Scan for the cell matching the given text and deliver its [X, Y] coordinate at center. 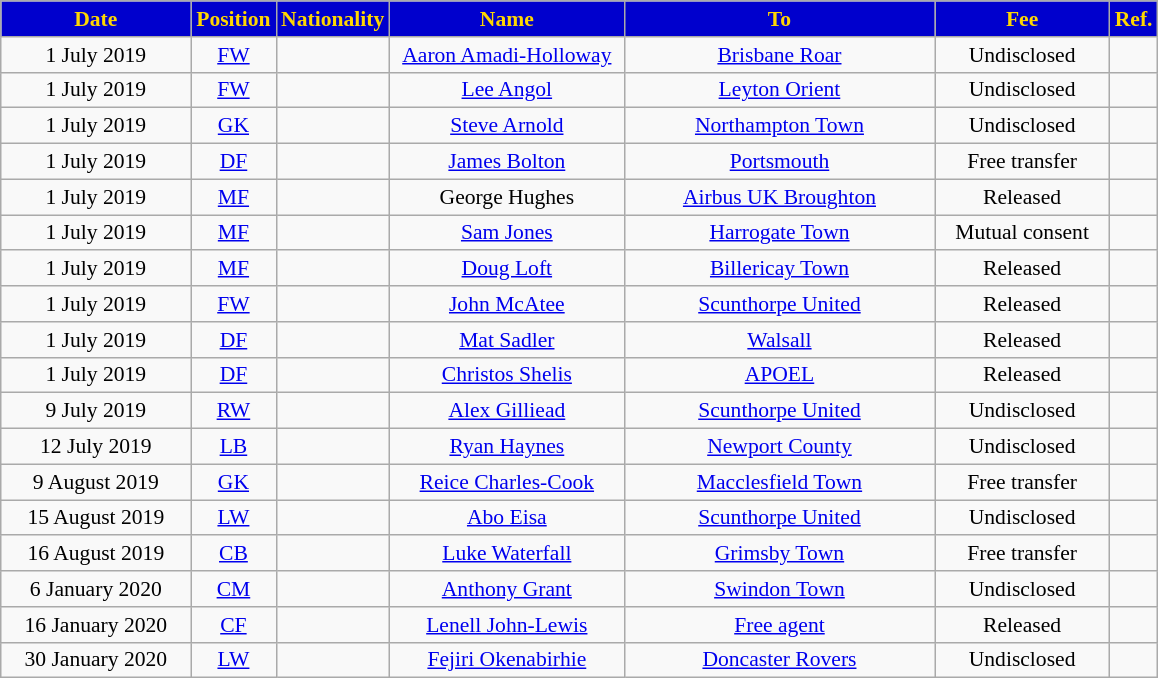
Steve Arnold [506, 126]
9 July 2019 [96, 411]
Swindon Town [779, 589]
Aaron Amadi-Holloway [506, 55]
12 July 2019 [96, 447]
Free agent [779, 625]
Reice Charles-Cook [506, 482]
Luke Waterfall [506, 554]
RW [234, 411]
9 August 2019 [96, 482]
Portsmouth [779, 162]
Anthony Grant [506, 589]
LB [234, 447]
CM [234, 589]
Northampton Town [779, 126]
Doug Loft [506, 269]
Alex Gilliead [506, 411]
Fee [1022, 19]
Nationality [332, 19]
Mat Sadler [506, 340]
16 January 2020 [96, 625]
Ref. [1134, 19]
Airbus UK Broughton [779, 197]
Leyton Orient [779, 90]
Christos Shelis [506, 375]
Billericay Town [779, 269]
Grimsby Town [779, 554]
Mutual consent [1022, 233]
CB [234, 554]
James Bolton [506, 162]
John McAtee [506, 304]
Sam Jones [506, 233]
Harrogate Town [779, 233]
To [779, 19]
Abo Eisa [506, 518]
16 August 2019 [96, 554]
Brisbane Roar [779, 55]
30 January 2020 [96, 660]
Walsall [779, 340]
Doncaster Rovers [779, 660]
Macclesfield Town [779, 482]
Position [234, 19]
Ryan Haynes [506, 447]
George Hughes [506, 197]
Lee Angol [506, 90]
6 January 2020 [96, 589]
Fejiri Okenabirhie [506, 660]
15 August 2019 [96, 518]
APOEL [779, 375]
Lenell John-Lewis [506, 625]
Newport County [779, 447]
Date [96, 19]
CF [234, 625]
Name [506, 19]
